Find where the given text appears and provide that cell's center as (x, y) coordinate. 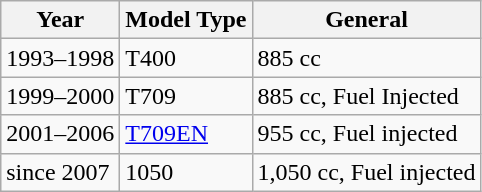
T400 (186, 58)
General (366, 20)
1999–2000 (60, 96)
T709 (186, 96)
1993–1998 (60, 58)
955 cc, Fuel injected (366, 134)
1,050 cc, Fuel injected (366, 172)
T709EN (186, 134)
since 2007 (60, 172)
Model Type (186, 20)
885 cc, Fuel Injected (366, 96)
2001–2006 (60, 134)
1050 (186, 172)
885 cc (366, 58)
Year (60, 20)
